Extract the [x, y] coordinate from the center of the cell holding the provided text.  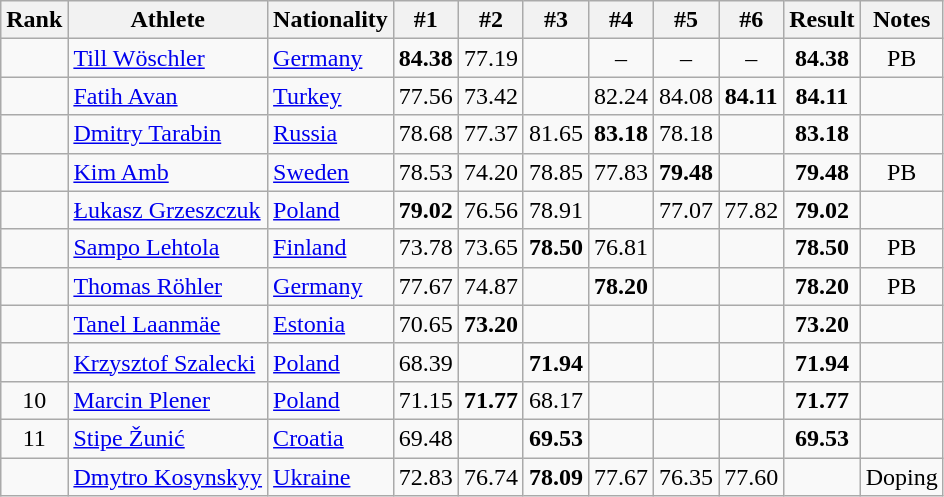
77.82 [752, 210]
78.09 [556, 477]
76.81 [622, 248]
Doping [902, 477]
Tanel Laanmäe [168, 324]
10 [34, 400]
77.83 [622, 172]
Sweden [331, 172]
78.18 [686, 134]
Krzysztof Szalecki [168, 362]
11 [34, 438]
#6 [752, 20]
77.19 [490, 58]
#4 [622, 20]
69.48 [426, 438]
70.65 [426, 324]
84.08 [686, 96]
Turkey [331, 96]
Dmitry Tarabin [168, 134]
Till Wöschler [168, 58]
Thomas Röhler [168, 286]
Russia [331, 134]
Croatia [331, 438]
77.07 [686, 210]
72.83 [426, 477]
Result [822, 20]
Kim Amb [168, 172]
Sampo Lehtola [168, 248]
#1 [426, 20]
Rank [34, 20]
Fatih Avan [168, 96]
77.56 [426, 96]
Notes [902, 20]
82.24 [622, 96]
#5 [686, 20]
81.65 [556, 134]
76.35 [686, 477]
76.74 [490, 477]
78.85 [556, 172]
78.53 [426, 172]
Stipe Žunić [168, 438]
78.68 [426, 134]
77.37 [490, 134]
68.39 [426, 362]
Athlete [168, 20]
77.60 [752, 477]
Marcin Plener [168, 400]
73.78 [426, 248]
#2 [490, 20]
Finland [331, 248]
74.20 [490, 172]
78.91 [556, 210]
76.56 [490, 210]
73.42 [490, 96]
71.15 [426, 400]
68.17 [556, 400]
Estonia [331, 324]
Łukasz Grzeszczuk [168, 210]
74.87 [490, 286]
Dmytro Kosynskyy [168, 477]
Nationality [331, 20]
Ukraine [331, 477]
#3 [556, 20]
73.65 [490, 248]
